Scan for the cell matching the given text and deliver its [x, y] coordinate at center. 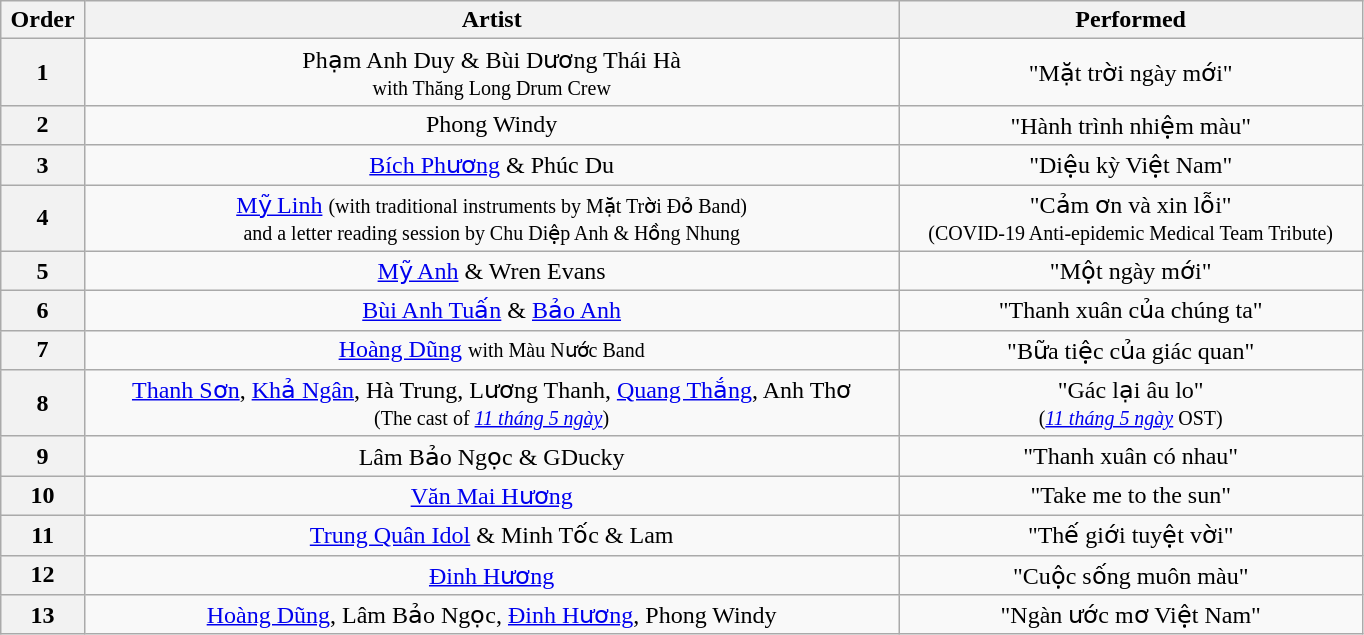
"Hành trình nhiệm màu" [1131, 125]
"Thanh xuân của chúng ta" [1131, 311]
"Thanh xuân có nhau" [1131, 456]
"Gác lại âu lo"(11 tháng 5 ngày OST) [1131, 404]
Phạm Anh Duy & Bùi Dương Thái Hà with Thăng Long Drum Crew [491, 72]
"Mặt trời ngày mới" [1131, 72]
Mỹ Anh & Wren Evans [491, 271]
4 [43, 218]
2 [43, 125]
Mỹ Linh (with traditional instruments by Mặt Trời Đỏ Band)and a letter reading session by Chu Diệp Anh & Hồng Nhung [491, 218]
Đinh Hương [491, 575]
13 [43, 615]
Thanh Sơn, Khả Ngân, Hà Trung, Lương Thanh, Quang Thắng, Anh Thơ(The cast of 11 tháng 5 ngày) [491, 404]
Lâm Bảo Ngọc & GDucky [491, 456]
"Take me to the sun" [1131, 496]
Order [43, 20]
Bùi Anh Tuấn & Bảo Anh [491, 311]
"Bữa tiệc của giác quan" [1131, 350]
"Diệu kỳ Việt Nam" [1131, 165]
8 [43, 404]
1 [43, 72]
7 [43, 350]
12 [43, 575]
Artist [491, 20]
Performed [1131, 20]
10 [43, 496]
Trung Quân Idol & Minh Tốc & Lam [491, 535]
Hoàng Dũng, Lâm Bảo Ngọc, Đinh Hương, Phong Windy [491, 615]
"Một ngày mới" [1131, 271]
Hoàng Dũng with Màu Nước Band [491, 350]
11 [43, 535]
Bích Phương & Phúc Du [491, 165]
6 [43, 311]
"Ngàn ước mơ Việt Nam" [1131, 615]
5 [43, 271]
9 [43, 456]
Phong Windy [491, 125]
3 [43, 165]
"Cuộc sống muôn màu" [1131, 575]
Văn Mai Hương [491, 496]
"Thế giới tuyệt vời" [1131, 535]
"Cảm ơn và xin lỗi"(COVID-19 Anti-epidemic Medical Team Tribute) [1131, 218]
